For the text-containing cell, return its midpoint in [x, y] coordinate format. 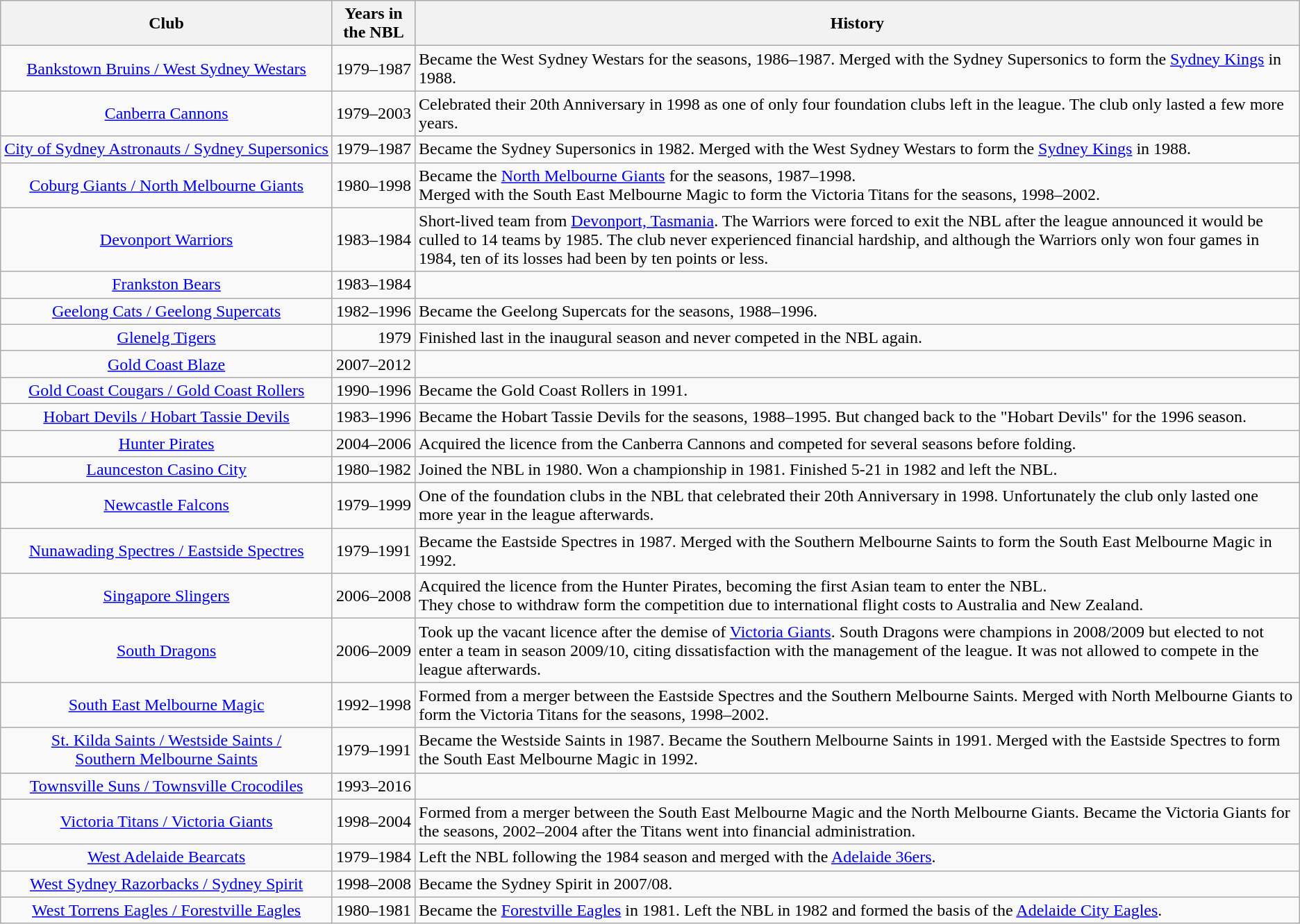
1998–2004 [374, 822]
Became the Sydney Supersonics in 1982. Merged with the West Sydney Westars to form the Sydney Kings in 1988. [858, 149]
1980–1982 [374, 470]
1990–1996 [374, 390]
1980–1998 [374, 185]
Victoria Titans / Victoria Giants [167, 822]
1979–1984 [374, 857]
Finished last in the inaugural season and never competed in the NBL again. [858, 337]
Gold Coast Blaze [167, 364]
Townsville Suns / Townsville Crocodiles [167, 786]
Became the Eastside Spectres in 1987. Merged with the Southern Melbourne Saints to form the South East Melbourne Magic in 1992. [858, 551]
Hunter Pirates [167, 444]
1998–2008 [374, 884]
Became the Sydney Spirit in 2007/08. [858, 884]
Celebrated their 20th Anniversary in 1998 as one of only four foundation clubs left in the league. The club only lasted a few more years. [858, 114]
Newcastle Falcons [167, 505]
1979–2003 [374, 114]
Became the Geelong Supercats for the seasons, 1988–1996. [858, 311]
Left the NBL following the 1984 season and merged with the Adelaide 36ers. [858, 857]
Joined the NBL in 1980. Won a championship in 1981. Finished 5-21 in 1982 and left the NBL. [858, 470]
Became the Gold Coast Rollers in 1991. [858, 390]
Singapore Slingers [167, 596]
2007–2012 [374, 364]
1980–1981 [374, 910]
Launceston Casino City [167, 470]
History [858, 24]
Canberra Cannons [167, 114]
1979–1999 [374, 505]
West Torrens Eagles / Forestville Eagles [167, 910]
Became the Forestville Eagles in 1981. Left the NBL in 1982 and formed the basis of the Adelaide City Eagles. [858, 910]
Frankston Bears [167, 285]
Nunawading Spectres / Eastside Spectres [167, 551]
Bankstown Bruins / West Sydney Westars [167, 68]
Hobart Devils / Hobart Tassie Devils [167, 417]
Gold Coast Cougars / Gold Coast Rollers [167, 390]
Became the Hobart Tassie Devils for the seasons, 1988–1995. But changed back to the "Hobart Devils" for the 1996 season. [858, 417]
City of Sydney Astronauts / Sydney Supersonics [167, 149]
Glenelg Tigers [167, 337]
Became the West Sydney Westars for the seasons, 1986–1987. Merged with the Sydney Supersonics to form the Sydney Kings in 1988. [858, 68]
Devonport Warriors [167, 240]
1992–1998 [374, 705]
Geelong Cats / Geelong Supercats [167, 311]
South East Melbourne Magic [167, 705]
2004–2006 [374, 444]
2006–2009 [374, 650]
1982–1996 [374, 311]
West Sydney Razorbacks / Sydney Spirit [167, 884]
Acquired the licence from the Canberra Cannons and competed for several seasons before folding. [858, 444]
South Dragons [167, 650]
1993–2016 [374, 786]
Club [167, 24]
St. Kilda Saints / Westside Saints / Southern Melbourne Saints [167, 750]
Years in the NBL [374, 24]
2006–2008 [374, 596]
West Adelaide Bearcats [167, 857]
1983–1996 [374, 417]
Coburg Giants / North Melbourne Giants [167, 185]
1979 [374, 337]
